Find where the given text appears and provide that cell's center as [x, y] coordinate. 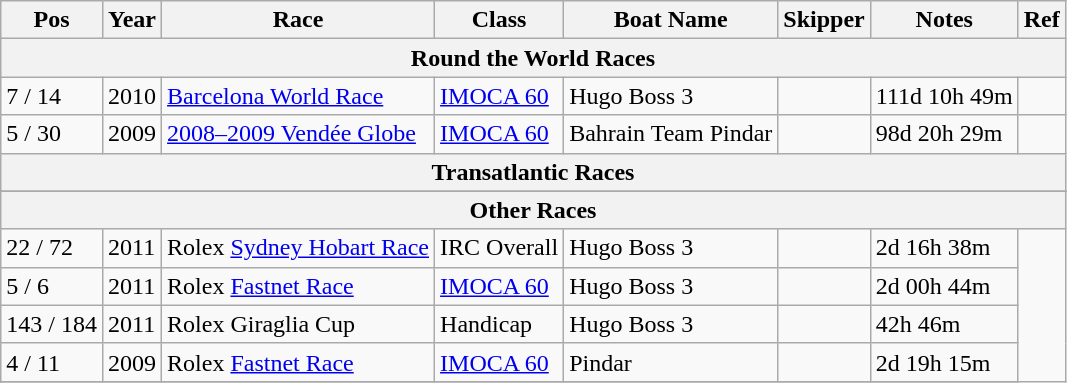
Notes [944, 20]
Handicap [500, 324]
Rolex Giraglia Cup [298, 324]
Boat Name [671, 20]
Ref [1042, 20]
22 / 72 [52, 248]
143 / 184 [52, 324]
IRC Overall [500, 248]
Transatlantic Races [534, 172]
Race [298, 20]
Round the World Races [534, 58]
42h 46m [944, 324]
2010 [132, 96]
Other Races [534, 210]
5 / 30 [52, 134]
Rolex Sydney Hobart Race [298, 248]
7 / 14 [52, 96]
111d 10h 49m [944, 96]
2008–2009 Vendée Globe [298, 134]
98d 20h 29m [944, 134]
2d 16h 38m [944, 248]
Barcelona World Race [298, 96]
Bahrain Team Pindar [671, 134]
2d 00h 44m [944, 286]
4 / 11 [52, 362]
Pos [52, 20]
Skipper [824, 20]
2d 19h 15m [944, 362]
Year [132, 20]
Class [500, 20]
5 / 6 [52, 286]
Pindar [671, 362]
